Detect which cell encompasses the target text, then output its [X, Y] center coordinate. 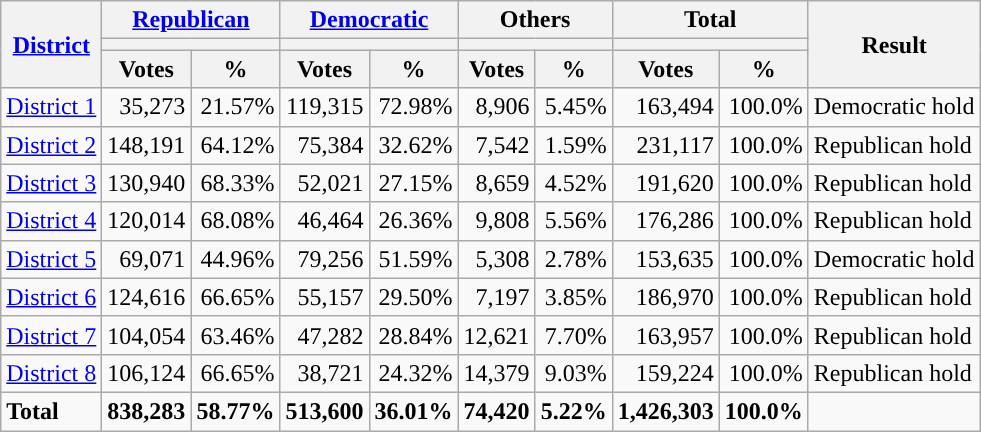
3.85% [574, 297]
231,117 [666, 145]
191,620 [666, 183]
7.70% [574, 335]
159,224 [666, 373]
5.22% [574, 411]
District 7 [52, 335]
79,256 [324, 259]
68.33% [236, 183]
7,197 [496, 297]
Result [894, 44]
21.57% [236, 107]
Others [535, 20]
104,054 [146, 335]
28.84% [414, 335]
55,157 [324, 297]
38,721 [324, 373]
27.15% [414, 183]
District 8 [52, 373]
838,283 [146, 411]
120,014 [146, 221]
58.77% [236, 411]
District 2 [52, 145]
119,315 [324, 107]
29.50% [414, 297]
9.03% [574, 373]
130,940 [146, 183]
75,384 [324, 145]
District 5 [52, 259]
District 3 [52, 183]
64.12% [236, 145]
1.59% [574, 145]
51.59% [414, 259]
163,494 [666, 107]
14,379 [496, 373]
24.32% [414, 373]
8,659 [496, 183]
Republican [191, 20]
District [52, 44]
69,071 [146, 259]
52,021 [324, 183]
36.01% [414, 411]
2.78% [574, 259]
District 4 [52, 221]
176,286 [666, 221]
9,808 [496, 221]
74,420 [496, 411]
5,308 [496, 259]
District 6 [52, 297]
1,426,303 [666, 411]
32.62% [414, 145]
106,124 [146, 373]
35,273 [146, 107]
153,635 [666, 259]
148,191 [146, 145]
72.98% [414, 107]
4.52% [574, 183]
46,464 [324, 221]
68.08% [236, 221]
7,542 [496, 145]
26.36% [414, 221]
124,616 [146, 297]
63.46% [236, 335]
District 1 [52, 107]
44.96% [236, 259]
5.56% [574, 221]
163,957 [666, 335]
12,621 [496, 335]
8,906 [496, 107]
513,600 [324, 411]
Democratic [369, 20]
186,970 [666, 297]
47,282 [324, 335]
5.45% [574, 107]
